Detect which cell encompasses the target text, then output its [x, y] center coordinate. 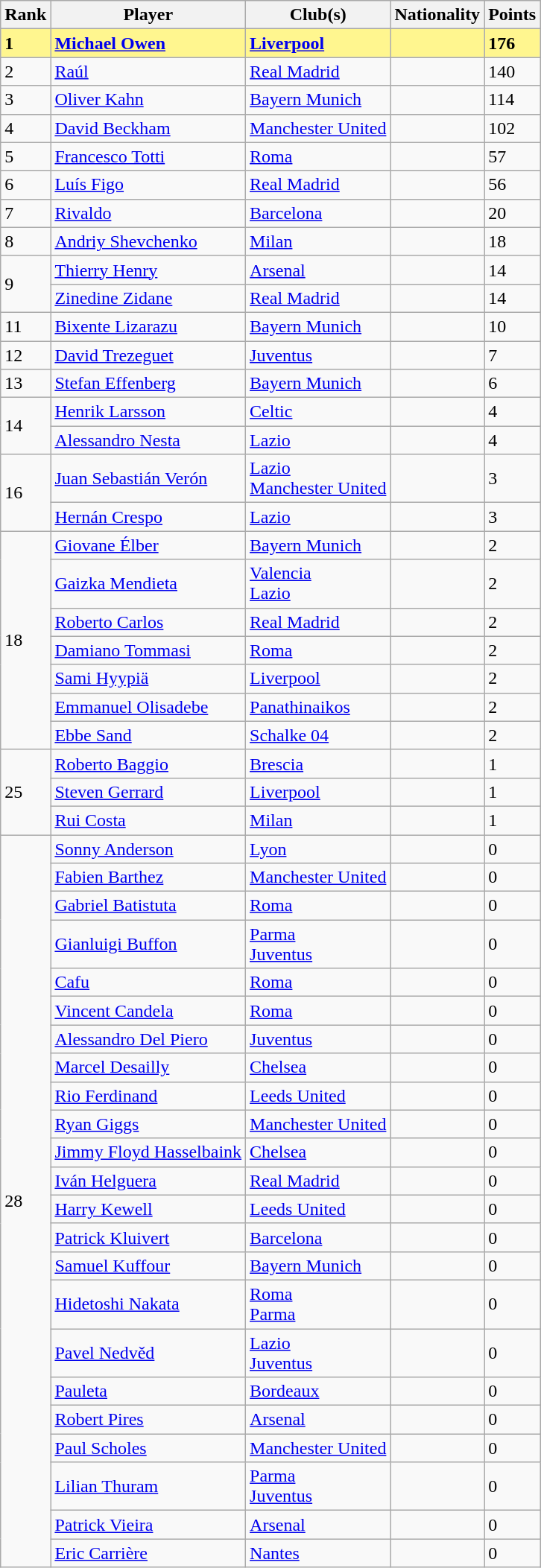
Roberto Carlos [148, 622]
Hidetoshi Nakata [148, 1304]
16 [25, 493]
Vincent Candela [148, 1011]
Player [148, 15]
Patrick Vieira [148, 1525]
140 [513, 72]
Michael Owen [148, 43]
Hernán Crespo [148, 517]
Roberto Baggio [148, 764]
Cafu [148, 983]
Lazio Juventus [318, 1353]
57 [513, 156]
Gabriel Batistuta [148, 906]
Zinedine Zidane [148, 298]
Harry Kewell [148, 1209]
Celtic [318, 412]
Bordeaux [318, 1391]
176 [513, 43]
Damiano Tommasi [148, 650]
Sonny Anderson [148, 848]
Luís Figo [148, 185]
9 [25, 284]
Iván Helguera [148, 1181]
Thierry Henry [148, 270]
28 [25, 1201]
Patrick Kluivert [148, 1237]
Club(s) [318, 15]
Rank [25, 15]
11 [25, 326]
Lazio Manchester United [318, 478]
5 [25, 156]
Robert Pires [148, 1420]
Pavel Nedvěd [148, 1353]
Ebbe Sand [148, 735]
Bixente Lizarazu [148, 326]
Rivaldo [148, 213]
Raúl [148, 72]
102 [513, 128]
Lilian Thuram [148, 1487]
114 [513, 100]
20 [513, 213]
Eric Carrière [148, 1553]
Nantes [318, 1553]
Fabien Barthez [148, 877]
Steven Gerrard [148, 792]
56 [513, 185]
12 [25, 355]
Schalke 04 [318, 735]
David Beckham [148, 128]
Samuel Kuffour [148, 1266]
Oliver Kahn [148, 100]
Juan Sebastián Verón [148, 478]
Henrik Larsson [148, 412]
Gianluigi Buffon [148, 945]
Paul Scholes [148, 1448]
Brescia [318, 764]
David Trezeguet [148, 355]
Andriy Shevchenko [148, 241]
25 [25, 792]
Nationality [437, 15]
Points [513, 15]
Lyon [318, 848]
Marcel Desailly [148, 1067]
Stefan Effenberg [148, 384]
Francesco Totti [148, 156]
Sami Hyypiä [148, 679]
13 [25, 384]
Alessandro Del Piero [148, 1039]
Giovane Élber [148, 545]
Panathinaikos [318, 707]
Valencia Lazio [318, 584]
8 [25, 241]
Emmanuel Olisadebe [148, 707]
Pauleta [148, 1391]
Jimmy Floyd Hasselbaink [148, 1152]
Rui Costa [148, 820]
Roma Parma [318, 1304]
Gaizka Mendieta [148, 584]
Alessandro Nesta [148, 440]
10 [513, 326]
Rio Ferdinand [148, 1096]
Ryan Giggs [148, 1124]
